Output the (X, Y) coordinate of the center of the cell containing the given text.  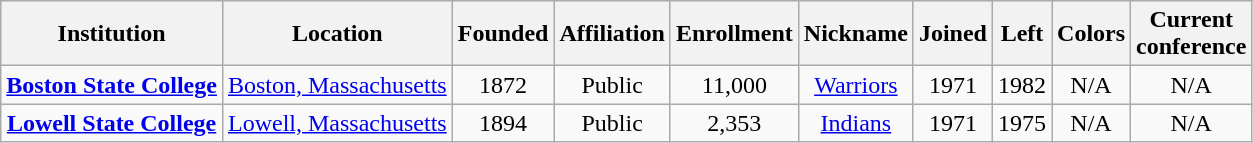
Lowell State College (112, 123)
1894 (503, 123)
Affiliation (612, 34)
1872 (503, 85)
11,000 (734, 85)
Warriors (856, 85)
Founded (503, 34)
Nickname (856, 34)
1975 (1022, 123)
Currentconference (1192, 34)
Boston, Massachusetts (337, 85)
Lowell, Massachusetts (337, 123)
Joined (952, 34)
1982 (1022, 85)
Boston State College (112, 85)
Institution (112, 34)
2,353 (734, 123)
Enrollment (734, 34)
Location (337, 34)
Indians (856, 123)
Colors (1092, 34)
Left (1022, 34)
